Identify which cell holds the provided text, then report its (x, y) central coordinate. 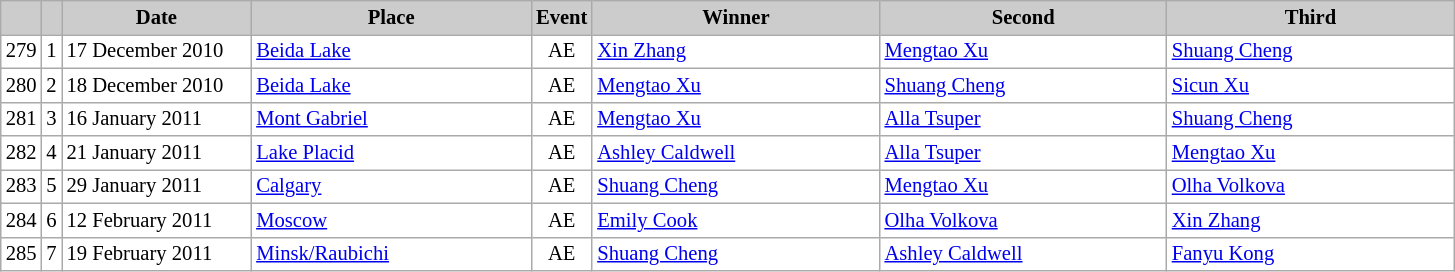
280 (22, 85)
Calgary (391, 186)
Place (391, 17)
Mont Gabriel (391, 119)
285 (22, 254)
19 February 2011 (157, 254)
284 (22, 220)
Fanyu Kong (1310, 254)
12 February 2011 (157, 220)
282 (22, 153)
16 January 2011 (157, 119)
Third (1310, 17)
281 (22, 119)
17 December 2010 (157, 51)
6 (51, 220)
18 December 2010 (157, 85)
Second (1024, 17)
4 (51, 153)
Moscow (391, 220)
29 January 2011 (157, 186)
Sicun Xu (1310, 85)
3 (51, 119)
5 (51, 186)
Winner (736, 17)
1 (51, 51)
283 (22, 186)
Date (157, 17)
Lake Placid (391, 153)
7 (51, 254)
Emily Cook (736, 220)
Minsk/Raubichi (391, 254)
21 January 2011 (157, 153)
Event (562, 17)
2 (51, 85)
279 (22, 51)
